Provide the [x, y] coordinate of the cell's center where the given text is located.  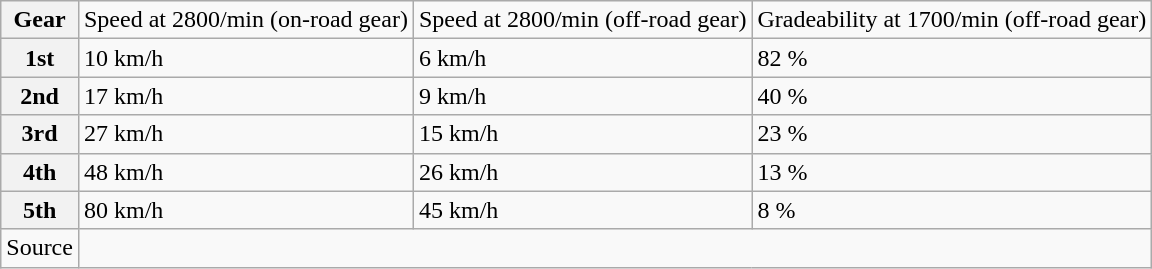
10 km/h [246, 58]
5th [40, 210]
4th [40, 172]
13 % [952, 172]
17 km/h [246, 96]
82 % [952, 58]
1st [40, 58]
3rd [40, 134]
Source [40, 248]
Speed at 2800/min (on-road gear) [246, 20]
6 km/h [582, 58]
23 % [952, 134]
80 km/h [246, 210]
Speed at 2800/min (off-road gear) [582, 20]
15 km/h [582, 134]
9 km/h [582, 96]
48 km/h [246, 172]
45 km/h [582, 210]
40 % [952, 96]
Gear [40, 20]
2nd [40, 96]
26 km/h [582, 172]
Gradeability at 1700/min (off-road gear) [952, 20]
27 km/h [246, 134]
8 % [952, 210]
